Provide the (X, Y) coordinate of the cell's center where the given text is located.  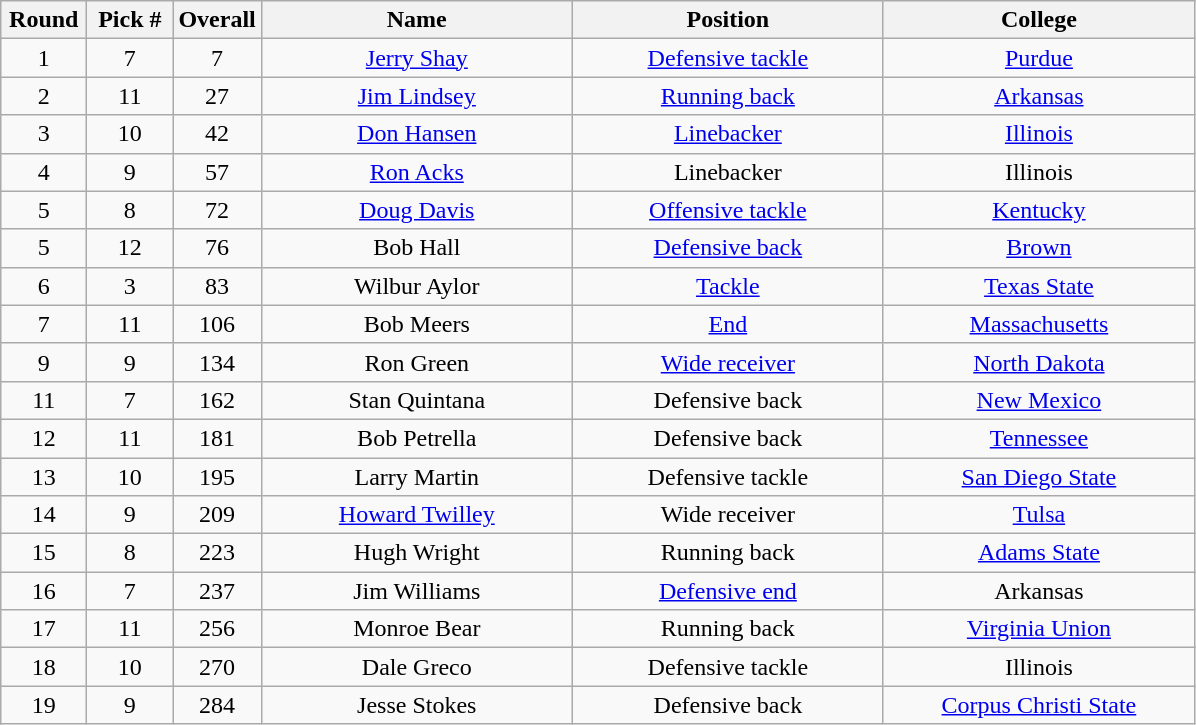
Ron Green (416, 362)
284 (217, 705)
15 (44, 553)
195 (217, 477)
Ron Acks (416, 172)
Adams State (1038, 553)
Defensive end (728, 591)
Don Hansen (416, 134)
14 (44, 515)
134 (217, 362)
Tulsa (1038, 515)
Purdue (1038, 58)
223 (217, 553)
Round (44, 20)
72 (217, 210)
Kentucky (1038, 210)
Pick # (130, 20)
San Diego State (1038, 477)
Jim Williams (416, 591)
27 (217, 96)
256 (217, 629)
Bob Meers (416, 324)
Monroe Bear (416, 629)
End (728, 324)
New Mexico (1038, 400)
Bob Hall (416, 248)
270 (217, 667)
College (1038, 20)
Wilbur Aylor (416, 286)
Jim Lindsey (416, 96)
13 (44, 477)
17 (44, 629)
Bob Petrella (416, 438)
Name (416, 20)
162 (217, 400)
Jesse Stokes (416, 705)
Overall (217, 20)
Larry Martin (416, 477)
Offensive tackle (728, 210)
Virginia Union (1038, 629)
42 (217, 134)
1 (44, 58)
Howard Twilley (416, 515)
106 (217, 324)
North Dakota (1038, 362)
57 (217, 172)
19 (44, 705)
76 (217, 248)
Brown (1038, 248)
2 (44, 96)
Massachusetts (1038, 324)
16 (44, 591)
6 (44, 286)
Tennessee (1038, 438)
Jerry Shay (416, 58)
209 (217, 515)
18 (44, 667)
Tackle (728, 286)
Texas State (1038, 286)
237 (217, 591)
Hugh Wright (416, 553)
Stan Quintana (416, 400)
181 (217, 438)
Dale Greco (416, 667)
83 (217, 286)
Position (728, 20)
4 (44, 172)
Corpus Christi State (1038, 705)
Doug Davis (416, 210)
